Identify which cell holds the provided text, then report its (x, y) central coordinate. 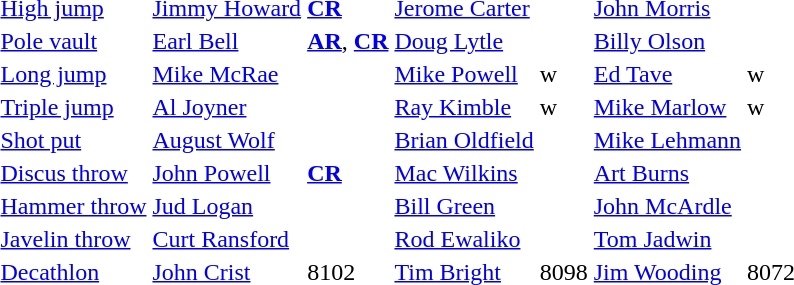
August Wolf (227, 140)
Mike Lehmann (667, 140)
Mike Powell (464, 74)
Mike Marlow (667, 107)
Al Joyner (227, 107)
Ed Tave (667, 74)
Tom Jadwin (667, 239)
John McArdle (667, 206)
Mac Wilkins (464, 173)
Art Burns (667, 173)
Mike McRae (227, 74)
Curt Ransford (227, 239)
Bill Green (464, 206)
AR, CR (348, 41)
Brian Oldfield (464, 140)
Rod Ewaliko (464, 239)
Billy Olson (667, 41)
CR (348, 173)
John Powell (227, 173)
Jud Logan (227, 206)
Earl Bell (227, 41)
Doug Lytle (464, 41)
Ray Kimble (464, 107)
